Detect which cell encompasses the target text, then output its [x, y] center coordinate. 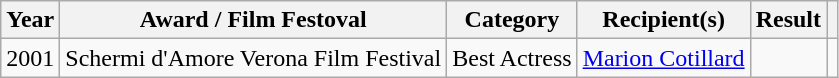
Result [788, 20]
Recipient(s) [664, 20]
Marion Cotillard [664, 58]
Schermi d'Amore Verona Film Festival [254, 58]
Year [30, 20]
Best Actress [512, 58]
Award / Film Festoval [254, 20]
Category [512, 20]
2001 [30, 58]
